Locate the cell with the specified text and output its [x, y] center coordinate. 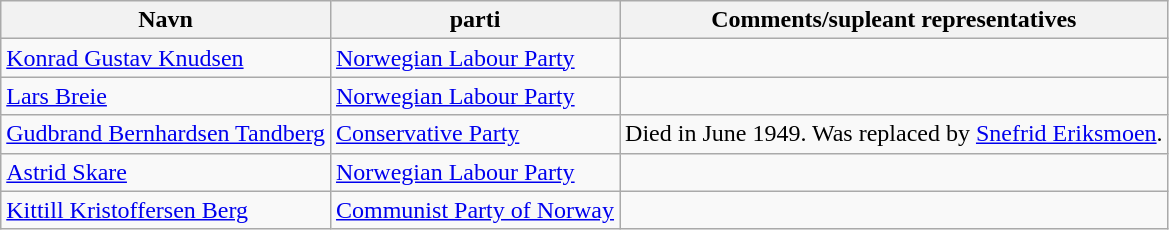
Konrad Gustav Knudsen [166, 58]
Died in June 1949. Was replaced by Snefrid Eriksmoen. [894, 134]
Comments/supleant representatives [894, 20]
Lars Breie [166, 96]
Communist Party of Norway [474, 210]
Gudbrand Bernhardsen Tandberg [166, 134]
Astrid Skare [166, 172]
Conservative Party [474, 134]
parti [474, 20]
Navn [166, 20]
Kittill Kristoffersen Berg [166, 210]
